Identify which cell holds the provided text, then report its (X, Y) central coordinate. 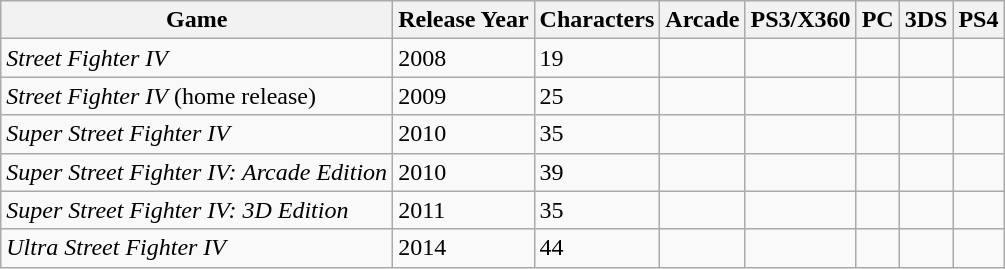
Street Fighter IV (home release) (197, 96)
Arcade (702, 20)
2009 (464, 96)
Super Street Fighter IV: Arcade Edition (197, 172)
Super Street Fighter IV: 3D Edition (197, 210)
2011 (464, 210)
Street Fighter IV (197, 58)
3DS (926, 20)
39 (597, 172)
Game (197, 20)
44 (597, 248)
2008 (464, 58)
19 (597, 58)
Ultra Street Fighter IV (197, 248)
PS4 (978, 20)
Release Year (464, 20)
PC (878, 20)
Super Street Fighter IV (197, 134)
2014 (464, 248)
PS3/X360 (800, 20)
Characters (597, 20)
25 (597, 96)
